Locate the cell with the specified text and output its (x, y) center coordinate. 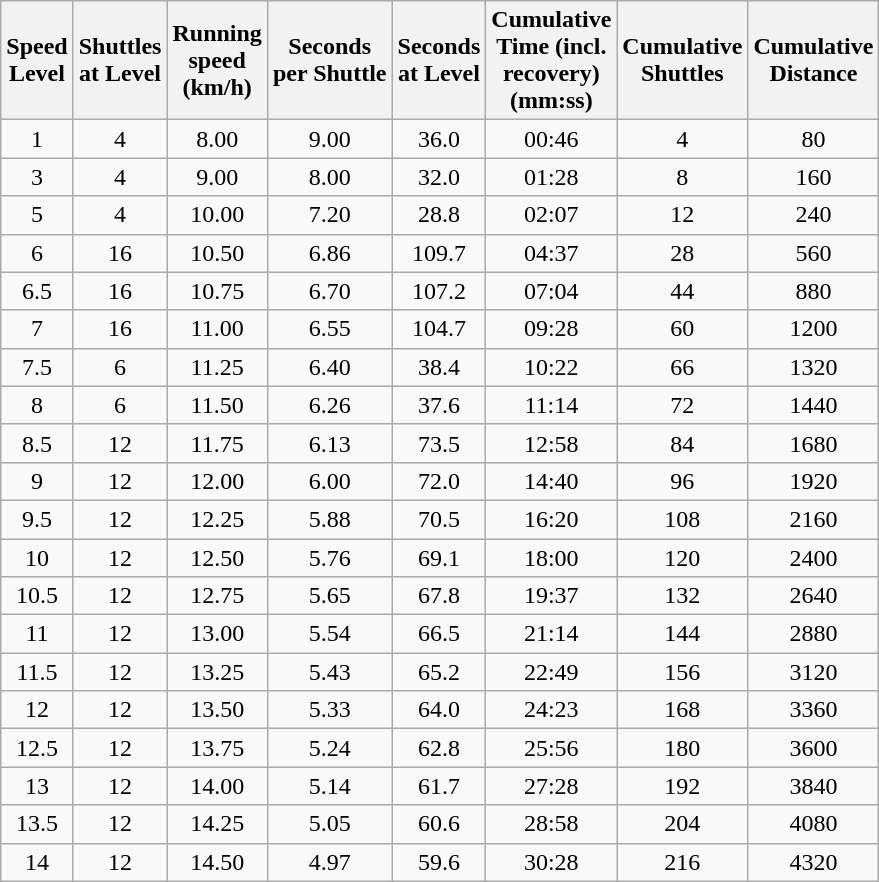
2880 (814, 634)
13.5 (37, 824)
3360 (814, 710)
24:23 (552, 710)
61.7 (439, 786)
109.7 (439, 253)
12:58 (552, 443)
6.00 (330, 481)
6.26 (330, 405)
Secondsat Level (439, 60)
13.25 (217, 672)
6.5 (37, 291)
28 (682, 253)
3 (37, 177)
132 (682, 596)
11.25 (217, 367)
10 (37, 557)
10.75 (217, 291)
5.76 (330, 557)
02:07 (552, 215)
84 (682, 443)
SpeedLevel (37, 60)
66.5 (439, 634)
192 (682, 786)
28.8 (439, 215)
1320 (814, 367)
9.5 (37, 519)
2160 (814, 519)
28:58 (552, 824)
CumulativeTime (incl.recovery)(mm:ss) (552, 60)
12.25 (217, 519)
4.97 (330, 862)
6.86 (330, 253)
5.88 (330, 519)
5 (37, 215)
180 (682, 748)
72 (682, 405)
5.65 (330, 596)
1 (37, 139)
25:56 (552, 748)
9 (37, 481)
32.0 (439, 177)
Runningspeed(km/h) (217, 60)
1440 (814, 405)
11:14 (552, 405)
5.24 (330, 748)
120 (682, 557)
22:49 (552, 672)
69.1 (439, 557)
04:37 (552, 253)
10.50 (217, 253)
10.5 (37, 596)
6.55 (330, 329)
72.0 (439, 481)
44 (682, 291)
Secondsper Shuttle (330, 60)
168 (682, 710)
6.40 (330, 367)
19:37 (552, 596)
07:04 (552, 291)
1680 (814, 443)
14.50 (217, 862)
4320 (814, 862)
204 (682, 824)
7.20 (330, 215)
16:20 (552, 519)
104.7 (439, 329)
67.8 (439, 596)
3840 (814, 786)
60.6 (439, 824)
11.50 (217, 405)
30:28 (552, 862)
10.00 (217, 215)
14.25 (217, 824)
12.5 (37, 748)
62.8 (439, 748)
12.50 (217, 557)
59.6 (439, 862)
Shuttlesat Level (120, 60)
107.2 (439, 291)
96 (682, 481)
6.13 (330, 443)
7 (37, 329)
12.75 (217, 596)
7.5 (37, 367)
12.00 (217, 481)
1200 (814, 329)
11 (37, 634)
13.75 (217, 748)
73.5 (439, 443)
2640 (814, 596)
3600 (814, 748)
14:40 (552, 481)
11.75 (217, 443)
36.0 (439, 139)
5.54 (330, 634)
6.70 (330, 291)
64.0 (439, 710)
5.05 (330, 824)
5.33 (330, 710)
11.5 (37, 672)
560 (814, 253)
21:14 (552, 634)
00:46 (552, 139)
60 (682, 329)
80 (814, 139)
01:28 (552, 177)
CumulativeShuttles (682, 60)
65.2 (439, 672)
1920 (814, 481)
5.14 (330, 786)
37.6 (439, 405)
156 (682, 672)
66 (682, 367)
38.4 (439, 367)
8.5 (37, 443)
13 (37, 786)
CumulativeDistance (814, 60)
18:00 (552, 557)
4080 (814, 824)
13.50 (217, 710)
160 (814, 177)
216 (682, 862)
144 (682, 634)
14 (37, 862)
240 (814, 215)
70.5 (439, 519)
10:22 (552, 367)
11.00 (217, 329)
5.43 (330, 672)
108 (682, 519)
09:28 (552, 329)
2400 (814, 557)
13.00 (217, 634)
3120 (814, 672)
14.00 (217, 786)
27:28 (552, 786)
880 (814, 291)
